Detect which cell encompasses the target text, then output its [X, Y] center coordinate. 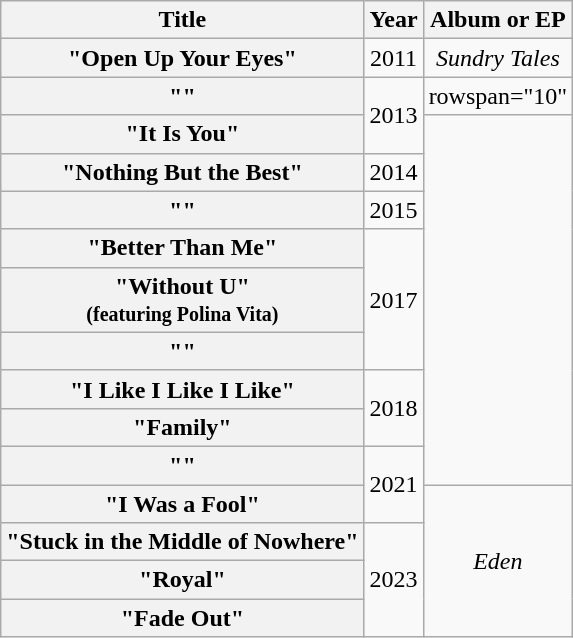
"I Like I Like I Like" [182, 389]
2018 [394, 408]
2017 [394, 300]
2013 [394, 115]
"Fade Out" [182, 618]
"Stuck in the Middle of Nowhere" [182, 542]
"Family" [182, 427]
"Better Than Me" [182, 248]
2023 [394, 580]
"Nothing But the Best" [182, 172]
2021 [394, 484]
"It Is You" [182, 134]
"I Was a Fool" [182, 503]
2011 [394, 58]
Year [394, 20]
Title [182, 20]
Eden [498, 560]
rowspan="10" [498, 96]
Album or EP [498, 20]
2015 [394, 210]
"Open Up Your Eyes" [182, 58]
"Royal" [182, 580]
"Without U"(featuring Polina Vita) [182, 300]
2014 [394, 172]
Sundry Tales [498, 58]
